Locate the cell with the specified text and output its (X, Y) center coordinate. 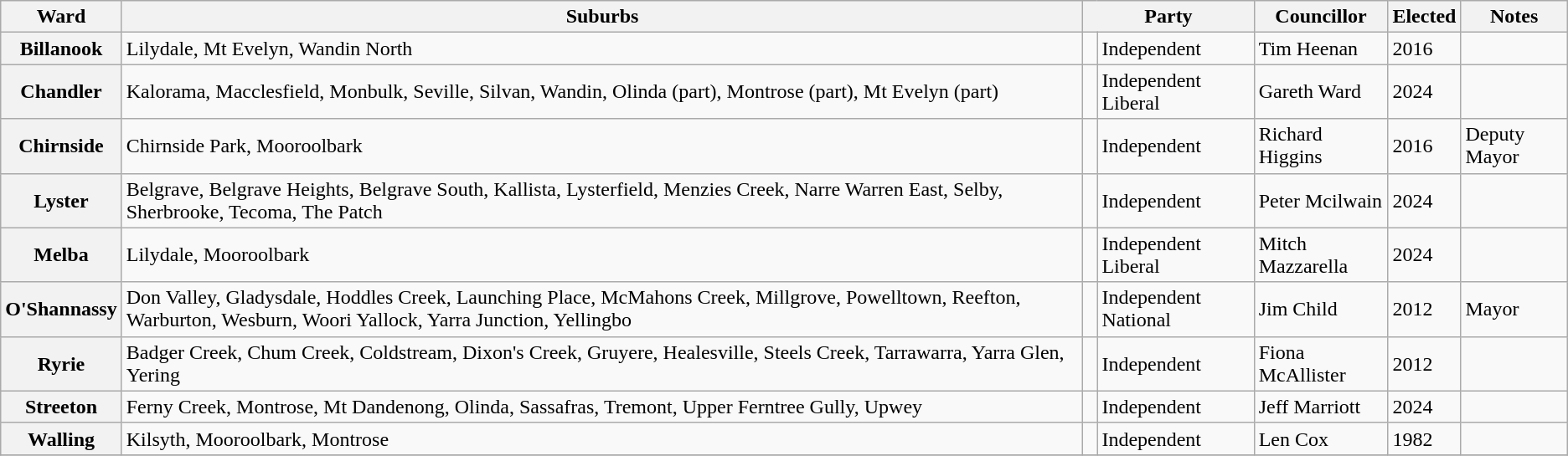
Badger Creek, Chum Creek, Coldstream, Dixon's Creek, Gruyere, Healesville, Steels Creek, Tarrawarra, Yarra Glen, Yering (602, 363)
Richard Higgins (1321, 146)
1982 (1424, 438)
Party (1168, 17)
Kilsyth, Mooroolbark, Montrose (602, 438)
Mayor (1514, 310)
Gareth Ward (1321, 92)
Ryrie (61, 363)
Len Cox (1321, 438)
Chirnside Park, Mooroolbark (602, 146)
Jim Child (1321, 310)
Notes (1514, 17)
Lilydale, Mt Evelyn, Wandin North (602, 49)
Councillor (1321, 17)
Tim Heenan (1321, 49)
Belgrave, Belgrave Heights, Belgrave South, Kallista, Lysterfield, Menzies Creek, Narre Warren East, Selby, Sherbrooke, Tecoma, The Patch (602, 201)
Chirnside (61, 146)
Fiona McAllister (1321, 363)
Peter Mcilwain (1321, 201)
Lyster (61, 201)
Independent National (1176, 310)
Suburbs (602, 17)
Kalorama, Macclesfield, Monbulk, Seville, Silvan, Wandin, Olinda (part), Montrose (part), Mt Evelyn (part) (602, 92)
Streeton (61, 407)
Mitch Mazzarella (1321, 254)
Ward (61, 17)
Chandler (61, 92)
Deputy Mayor (1514, 146)
Lilydale, Mooroolbark (602, 254)
O'Shannassy (61, 310)
Walling (61, 438)
Ferny Creek, Montrose, Mt Dandenong, Olinda, Sassafras, Tremont, Upper Ferntree Gully, Upwey (602, 407)
Jeff Marriott (1321, 407)
Melba (61, 254)
Elected (1424, 17)
Billanook (61, 49)
